From the cell containing the given text, extract its center point as (X, Y) coordinate. 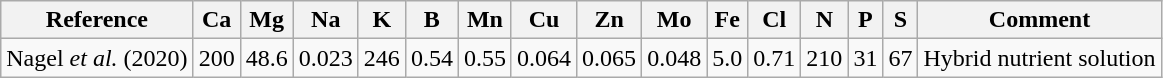
Cu (544, 20)
0.023 (326, 58)
0.54 (432, 58)
200 (216, 58)
Reference (97, 20)
0.064 (544, 58)
Hybrid nutrient solution (1040, 58)
B (432, 20)
Mg (266, 20)
210 (824, 58)
K (382, 20)
Fe (728, 20)
5.0 (728, 58)
N (824, 20)
Zn (610, 20)
0.065 (610, 58)
Mo (674, 20)
Na (326, 20)
Nagel et al. (2020) (97, 58)
48.6 (266, 58)
Ca (216, 20)
Comment (1040, 20)
P (866, 20)
0.55 (484, 58)
246 (382, 58)
Mn (484, 20)
31 (866, 58)
S (900, 20)
Cl (774, 20)
0.71 (774, 58)
67 (900, 58)
0.048 (674, 58)
